Find where the given text appears and provide that cell's center as (X, Y) coordinate. 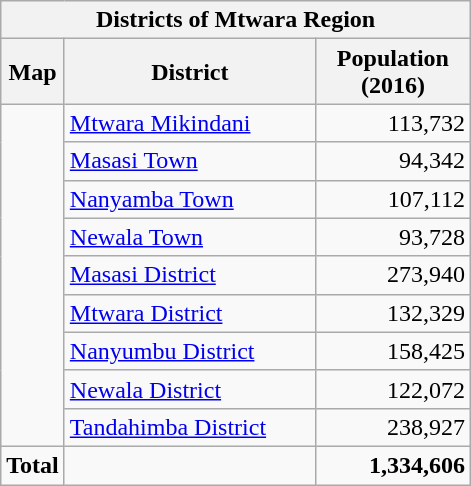
Newala District (190, 389)
Masasi Town (190, 161)
158,425 (392, 351)
Nanyumbu District (190, 351)
113,732 (392, 123)
Total (33, 465)
238,927 (392, 427)
107,112 (392, 199)
132,329 (392, 313)
District (190, 72)
Masasi District (190, 275)
93,728 (392, 237)
122,072 (392, 389)
Newala Town (190, 237)
Map (33, 72)
Mtwara District (190, 313)
Nanyamba Town (190, 199)
94,342 (392, 161)
Population(2016) (392, 72)
Tandahimba District (190, 427)
Mtwara Mikindani (190, 123)
273,940 (392, 275)
Districts of Mtwara Region (236, 20)
1,334,606 (392, 465)
